Output the [x, y] coordinate of the center of the cell containing the given text.  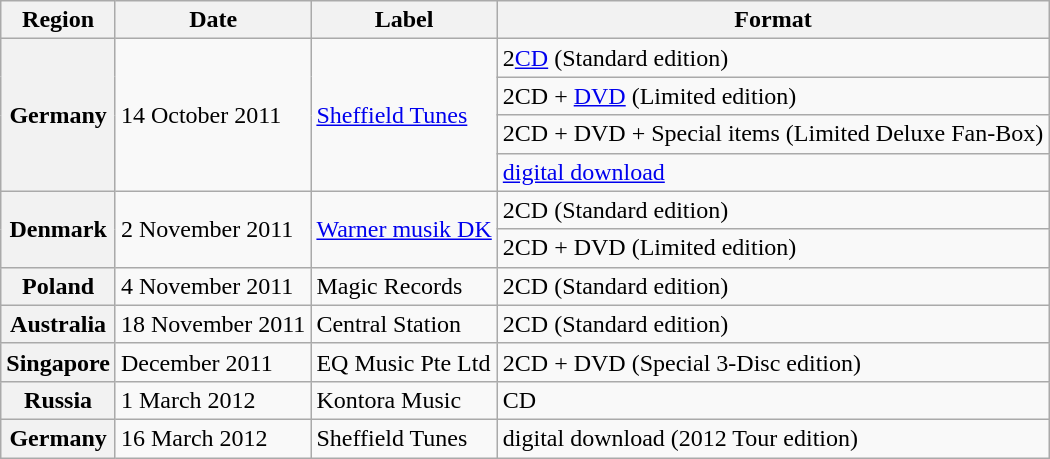
Label [404, 20]
2 November 2011 [212, 229]
Date [212, 20]
2CD + DVD + Special items (Limited Deluxe Fan-Box) [772, 134]
December 2011 [212, 362]
Singapore [58, 362]
digital download (2012 Tour edition) [772, 438]
Kontora Music [404, 400]
18 November 2011 [212, 324]
Warner musik DK [404, 229]
2CD + DVD (Special 3-Disc edition) [772, 362]
Poland [58, 286]
Denmark [58, 229]
Russia [58, 400]
CD [772, 400]
digital download [772, 172]
Format [772, 20]
EQ Music Pte Ltd [404, 362]
Region [58, 20]
4 November 2011 [212, 286]
Central Station [404, 324]
1 March 2012 [212, 400]
16 March 2012 [212, 438]
Australia [58, 324]
14 October 2011 [212, 115]
Magic Records [404, 286]
